Find where the given text appears and provide that cell's center as (X, Y) coordinate. 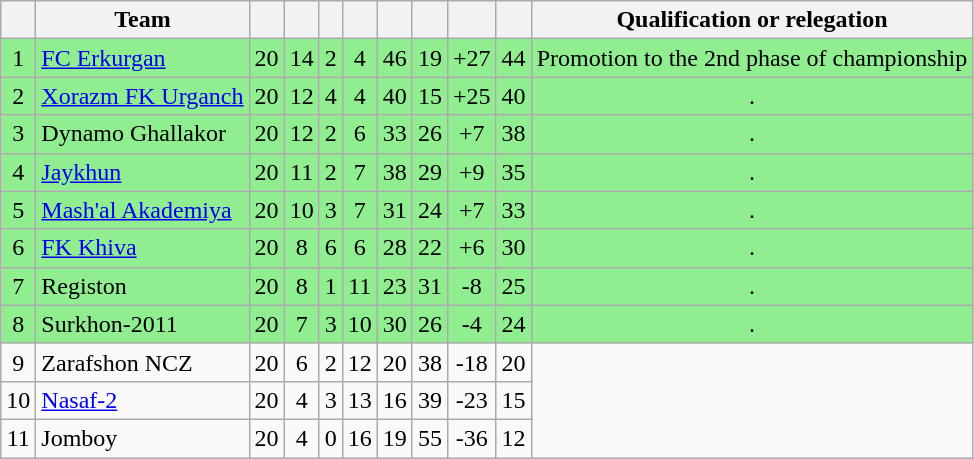
Nasaf-2 (142, 400)
-36 (472, 438)
+27 (472, 58)
13 (360, 400)
Qualification or relegation (752, 20)
39 (430, 400)
Promotion to the 2nd phase of championship (752, 58)
Dynamo Ghallakor (142, 134)
55 (430, 438)
9 (18, 362)
Jaykhun (142, 172)
25 (514, 286)
14 (302, 58)
Jomboy (142, 438)
22 (430, 248)
-4 (472, 324)
FK Khiva (142, 248)
0 (330, 438)
Mash'al Akademiya (142, 210)
FC Erkurgan (142, 58)
Zarafshon NCZ (142, 362)
35 (514, 172)
23 (394, 286)
Team (142, 20)
44 (514, 58)
5 (18, 210)
46 (394, 58)
+25 (472, 96)
-8 (472, 286)
-23 (472, 400)
Registon (142, 286)
29 (430, 172)
28 (394, 248)
Surkhon-2011 (142, 324)
+9 (472, 172)
+6 (472, 248)
-18 (472, 362)
Xorazm FK Urganch (142, 96)
